Capture the cell that displays the provided text and extract its (x, y) central coordinate. 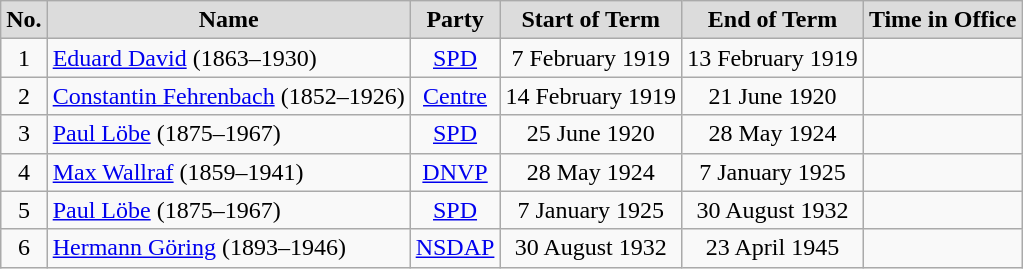
Max Wallraf (1859–1941) (228, 172)
No. (24, 20)
End of Term (773, 20)
4 (24, 172)
Time in Office (942, 20)
Eduard David (1863–1930) (228, 58)
Constantin Fehrenbach (1852–1926) (228, 96)
21 June 1920 (773, 96)
Start of Term (591, 20)
3 (24, 134)
25 June 1920 (591, 134)
14 February 1919 (591, 96)
6 (24, 248)
Party (455, 20)
Hermann Göring (1893–1946) (228, 248)
5 (24, 210)
2 (24, 96)
Name (228, 20)
Centre (455, 96)
1 (24, 58)
23 April 1945 (773, 248)
DNVP (455, 172)
13 February 1919 (773, 58)
NSDAP (455, 248)
7 February 1919 (591, 58)
